Provide the (X, Y) coordinate of the cell's center where the given text is located.  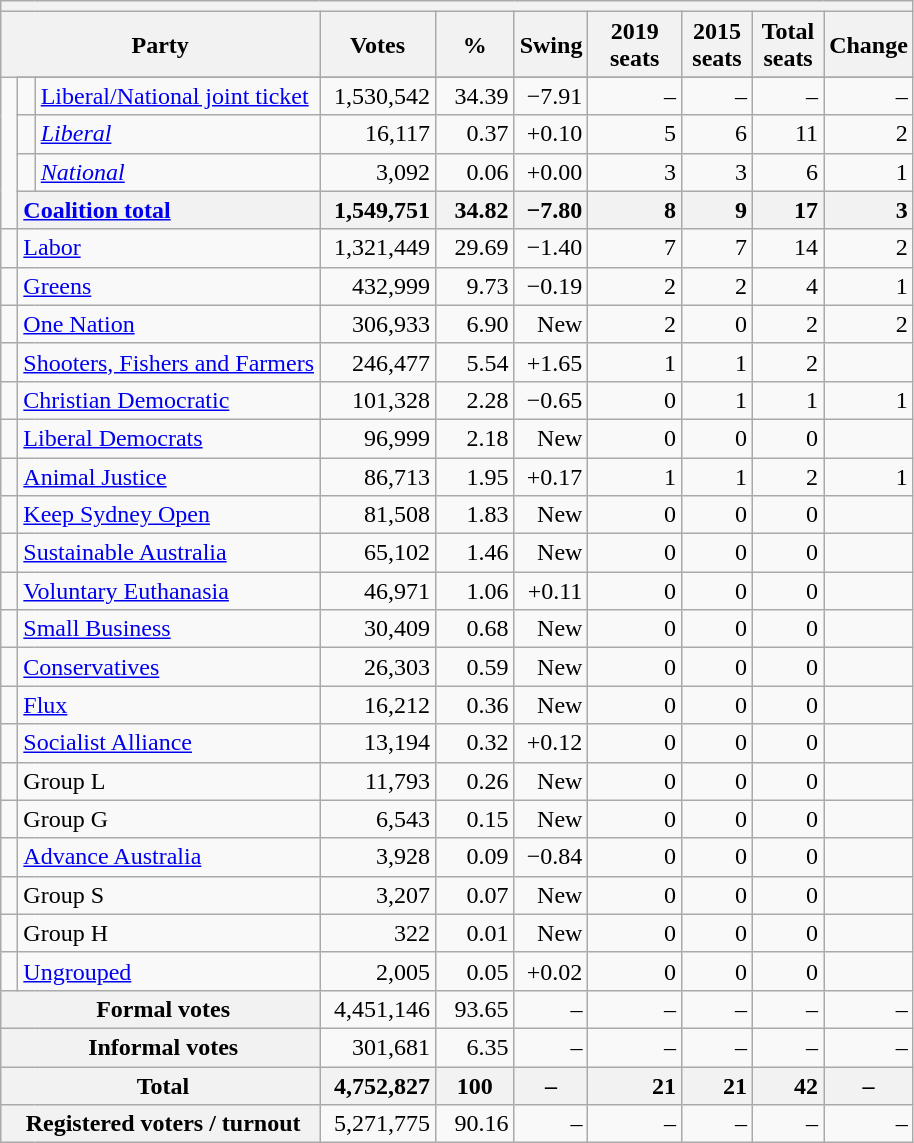
Total (160, 1085)
17 (788, 210)
Liberal/National joint ticket (177, 96)
30,409 (378, 629)
306,933 (378, 324)
% (476, 44)
Keep Sydney Open (169, 515)
3,092 (378, 172)
Animal Justice (169, 477)
3,207 (378, 895)
9.73 (476, 286)
0.07 (476, 895)
Votes (378, 44)
Ungrouped (169, 971)
Liberal (177, 134)
42 (788, 1085)
34.39 (476, 96)
8 (635, 210)
4 (788, 286)
26,303 (378, 667)
301,681 (378, 1047)
4,451,146 (378, 1009)
0.59 (476, 667)
0.09 (476, 857)
0.26 (476, 781)
96,999 (378, 438)
29.69 (476, 248)
Christian Democratic (169, 400)
1.46 (476, 553)
Flux (169, 705)
Greens (169, 286)
2019 seats (635, 44)
5 (635, 134)
90.16 (476, 1124)
Advance Australia (169, 857)
11 (788, 134)
100 (476, 1085)
Registered voters / turnout (160, 1124)
11,793 (378, 781)
16,212 (378, 705)
2.18 (476, 438)
National (177, 172)
1.95 (476, 477)
2.28 (476, 400)
2,005 (378, 971)
6.90 (476, 324)
One Nation (169, 324)
Small Business (169, 629)
−7.80 (551, 210)
4,752,827 (378, 1085)
0.68 (476, 629)
432,999 (378, 286)
Shooters, Fishers and Farmers (169, 362)
86,713 (378, 477)
−0.19 (551, 286)
Sustainable Australia (169, 553)
Socialist Alliance (169, 743)
Formal votes (160, 1009)
+1.65 (551, 362)
1,321,449 (378, 248)
246,477 (378, 362)
−1.40 (551, 248)
93.65 (476, 1009)
1,530,542 (378, 96)
Conservatives (169, 667)
Voluntary Euthanasia (169, 591)
+0.00 (551, 172)
2015 seats (716, 44)
46,971 (378, 591)
+0.02 (551, 971)
101,328 (378, 400)
322 (378, 933)
Group L (169, 781)
13,194 (378, 743)
Group S (169, 895)
0.32 (476, 743)
Informal votes (160, 1047)
+0.11 (551, 591)
14 (788, 248)
Group H (169, 933)
1,549,751 (378, 210)
0.37 (476, 134)
+0.17 (551, 477)
Change (869, 44)
+0.10 (551, 134)
9 (716, 210)
Swing (551, 44)
Labor (169, 248)
−0.84 (551, 857)
81,508 (378, 515)
0.06 (476, 172)
−0.65 (551, 400)
6.35 (476, 1047)
6,543 (378, 819)
Group G (169, 819)
0.05 (476, 971)
+0.12 (551, 743)
Liberal Democrats (169, 438)
0.36 (476, 705)
1.06 (476, 591)
Coalition total (169, 210)
−7.91 (551, 96)
Party (160, 44)
16,117 (378, 134)
65,102 (378, 553)
0.15 (476, 819)
1.83 (476, 515)
Total seats (788, 44)
5.54 (476, 362)
5,271,775 (378, 1124)
3,928 (378, 857)
34.82 (476, 210)
0.01 (476, 933)
